Extract the [X, Y] coordinate from the center of the cell holding the provided text.  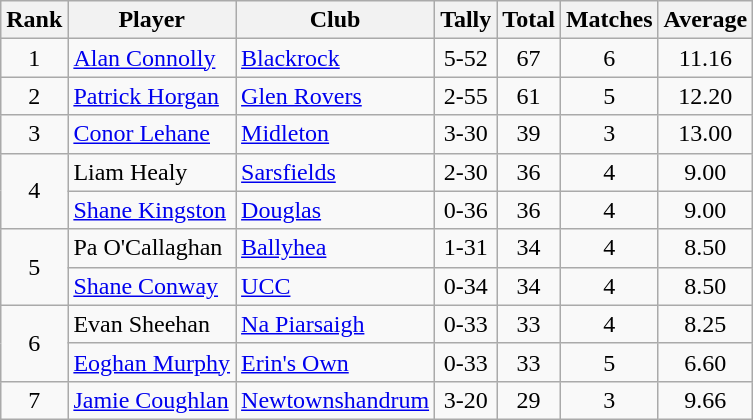
Alan Connolly [152, 58]
Tally [466, 20]
29 [529, 400]
3-30 [466, 134]
Evan Sheehan [152, 324]
12.20 [706, 96]
Erin's Own [336, 362]
13.00 [706, 134]
Matches [609, 20]
Club [336, 20]
Eoghan Murphy [152, 362]
Average [706, 20]
Blackrock [336, 58]
Total [529, 20]
0-34 [466, 286]
UCC [336, 286]
7 [34, 400]
Sarsfields [336, 172]
39 [529, 134]
1-31 [466, 248]
Pa O'Callaghan [152, 248]
2-30 [466, 172]
67 [529, 58]
Jamie Coughlan [152, 400]
Shane Conway [152, 286]
2 [34, 96]
Patrick Horgan [152, 96]
Midleton [336, 134]
1 [34, 58]
3-20 [466, 400]
9.66 [706, 400]
Glen Rovers [336, 96]
Newtownshandrum [336, 400]
6.60 [706, 362]
Douglas [336, 210]
Liam Healy [152, 172]
11.16 [706, 58]
Shane Kingston [152, 210]
Rank [34, 20]
5-52 [466, 58]
Ballyhea [336, 248]
0-36 [466, 210]
Player [152, 20]
8.25 [706, 324]
2-55 [466, 96]
Na Piarsaigh [336, 324]
61 [529, 96]
Conor Lehane [152, 134]
